Scan for the cell matching the given text and deliver its (X, Y) coordinate at center. 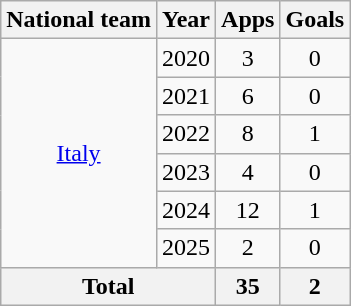
8 (248, 134)
Goals (315, 20)
National team (79, 20)
Apps (248, 20)
2025 (186, 248)
2020 (186, 58)
2022 (186, 134)
12 (248, 210)
Year (186, 20)
2023 (186, 172)
2024 (186, 210)
3 (248, 58)
2021 (186, 96)
4 (248, 172)
Total (108, 286)
35 (248, 286)
6 (248, 96)
Italy (79, 153)
